Return (x, y) of the center of cell containing provided text 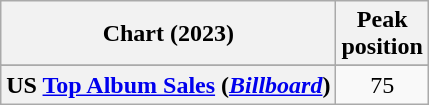
US Top Album Sales (Billboard) (168, 85)
75 (382, 85)
Chart (2023) (168, 34)
Peakposition (382, 34)
